Output the (x, y) coordinate of the center of the cell containing the given text.  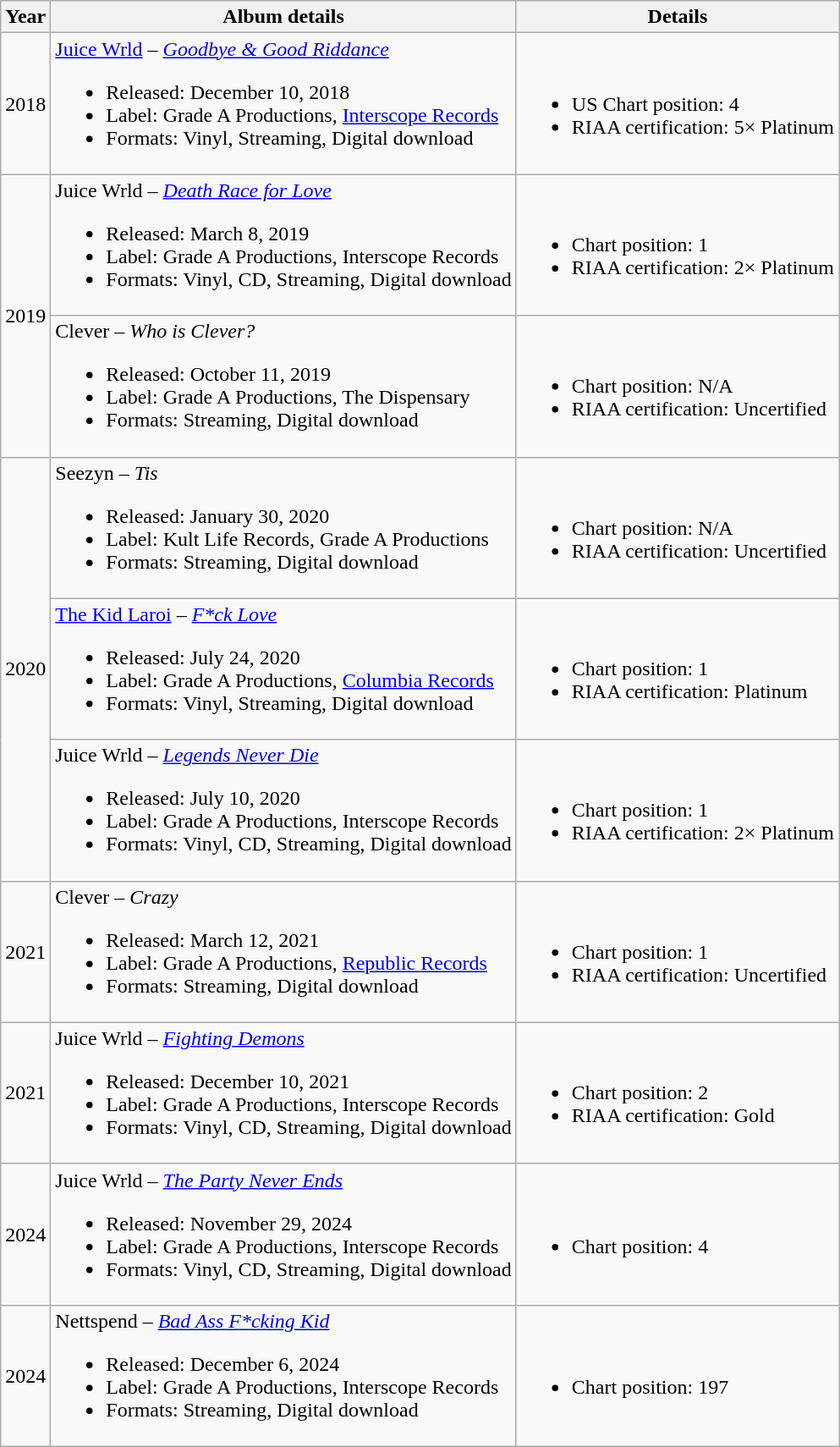
US Chart position: 4RIAA certification: 5× Platinum (677, 103)
2019 (25, 316)
Chart position: 1RIAA certification: Platinum (677, 668)
Juice Wrld – Fighting DemonsReleased: December 10, 2021Label: Grade A Productions, Interscope RecordsFormats: Vinyl, CD, Streaming, Digital download (283, 1093)
2018 (25, 103)
Chart position: 1RIAA certification: Uncertified (677, 951)
Year (25, 17)
Chart position: 4 (677, 1234)
Chart position: 197 (677, 1376)
Album details (283, 17)
Juice Wrld – Death Race for LoveReleased: March 8, 2019Label: Grade A Productions, Interscope RecordsFormats: Vinyl, CD, Streaming, Digital download (283, 245)
Clever – CrazyReleased: March 12, 2021Label: Grade A Productions, Republic RecordsFormats: Streaming, Digital download (283, 951)
2020 (25, 668)
Clever – Who is Clever?Released: October 11, 2019Label: Grade A Productions, The DispensaryFormats: Streaming, Digital download (283, 386)
Seezyn – TisReleased: January 30, 2020Label: Kult Life Records, Grade A ProductionsFormats: Streaming, Digital download (283, 528)
Juice Wrld – Legends Never DieReleased: July 10, 2020Label: Grade A Productions, Interscope RecordsFormats: Vinyl, CD, Streaming, Digital download (283, 811)
Chart position: 2RIAA certification: Gold (677, 1093)
Details (677, 17)
Nettspend – Bad Ass F*cking KidReleased: December 6, 2024Label: Grade A Productions, Interscope RecordsFormats: Streaming, Digital download (283, 1376)
The Kid Laroi – F*ck LoveReleased: July 24, 2020Label: Grade A Productions, Columbia RecordsFormats: Vinyl, Streaming, Digital download (283, 668)
